Detect which cell encompasses the target text, then output its [x, y] center coordinate. 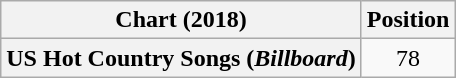
78 [408, 58]
Chart (2018) [181, 20]
Position [408, 20]
US Hot Country Songs (Billboard) [181, 58]
